Determine the (x, y) coordinate at the center of the cell enclosing the given text.  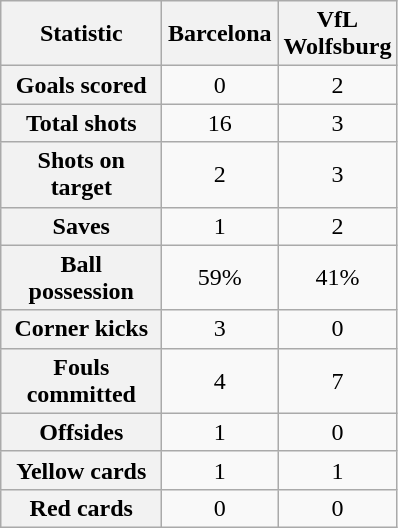
Barcelona (220, 34)
Ball possession (82, 278)
Red cards (82, 508)
59% (220, 278)
Goals scored (82, 85)
Corner kicks (82, 329)
Fouls committed (82, 380)
VfL Wolfsburg (338, 34)
Yellow cards (82, 470)
4 (220, 380)
7 (338, 380)
Saves (82, 226)
16 (220, 123)
Total shots (82, 123)
Offsides (82, 432)
Shots on target (82, 174)
Statistic (82, 34)
41% (338, 278)
